Return the [x, y] coordinate for the center point of the cell that contains the specified text.  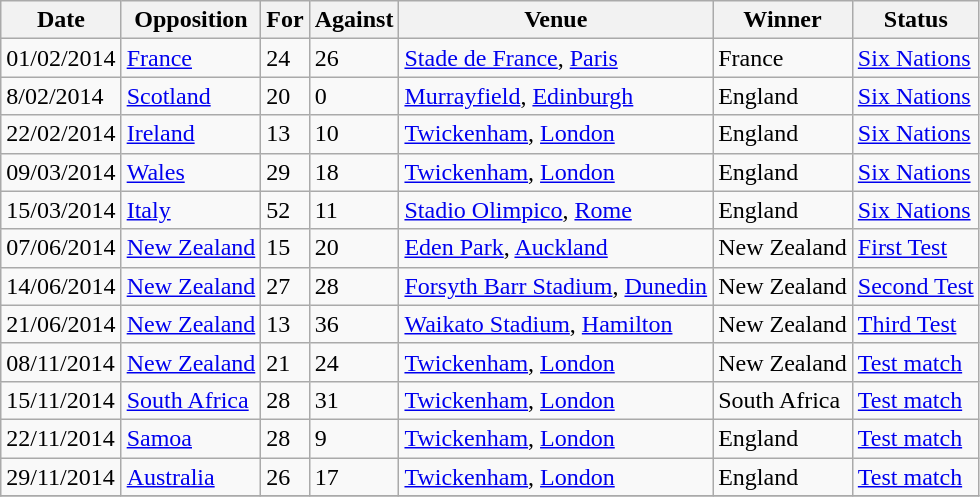
Eden Park, Auckland [556, 248]
Ireland [191, 134]
Murrayfield, Edinburgh [556, 96]
0 [354, 96]
Italy [191, 210]
First Test [916, 248]
08/11/2014 [61, 362]
10 [354, 134]
01/02/2014 [61, 58]
22/02/2014 [61, 134]
29 [285, 172]
Forsyth Barr Stadium, Dunedin [556, 286]
Scotland [191, 96]
21 [285, 362]
11 [354, 210]
31 [354, 400]
Third Test [916, 324]
22/11/2014 [61, 438]
36 [354, 324]
9 [354, 438]
Waikato Stadium, Hamilton [556, 324]
Wales [191, 172]
09/03/2014 [61, 172]
For [285, 20]
Samoa [191, 438]
Australia [191, 477]
Venue [556, 20]
Winner [783, 20]
Second Test [916, 286]
14/06/2014 [61, 286]
18 [354, 172]
21/06/2014 [61, 324]
17 [354, 477]
29/11/2014 [61, 477]
Stade de France, Paris [556, 58]
Against [354, 20]
15 [285, 248]
15/11/2014 [61, 400]
Stadio Olimpico, Rome [556, 210]
Date [61, 20]
15/03/2014 [61, 210]
Opposition [191, 20]
52 [285, 210]
Status [916, 20]
8/02/2014 [61, 96]
27 [285, 286]
07/06/2014 [61, 248]
